Provide the [x, y] coordinate of the cell's center where the given text is located.  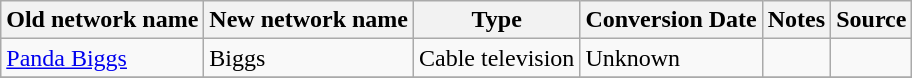
Type [497, 20]
Panda Biggs [102, 58]
Biggs [309, 58]
Notes [796, 20]
Cable television [497, 58]
Old network name [102, 20]
Source [872, 20]
Unknown [671, 58]
New network name [309, 20]
Conversion Date [671, 20]
